Extract the (x, y) coordinate from the center of the cell holding the provided text.  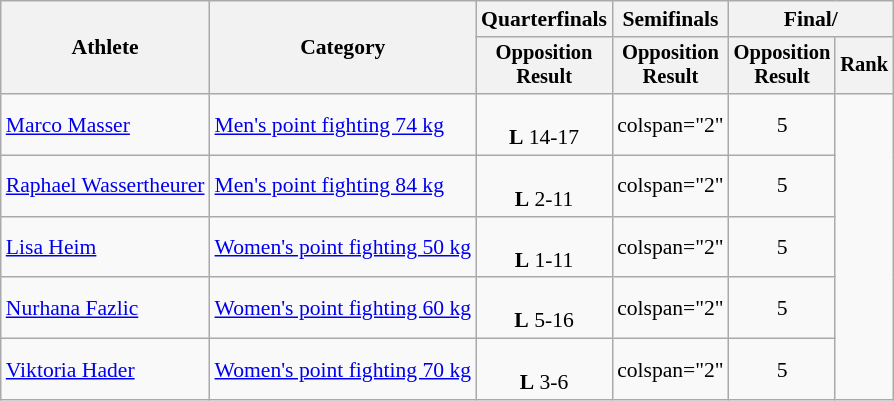
L 14-17 (544, 124)
L 2-11 (544, 186)
Athlete (106, 48)
Nurhana Fazlic (106, 308)
Category (344, 48)
Women's point fighting 50 kg (344, 248)
L 1-11 (544, 248)
Lisa Heim (106, 248)
Viktoria Hader (106, 370)
L 5-16 (544, 308)
Quarterfinals (544, 19)
Semifinals (670, 19)
Rank (864, 66)
L 3-6 (544, 370)
Men's point fighting 84 kg (344, 186)
Women's point fighting 70 kg (344, 370)
Marco Masser (106, 124)
Men's point fighting 74 kg (344, 124)
Final/ (811, 19)
Women's point fighting 60 kg (344, 308)
Raphael Wassertheurer (106, 186)
